Return the [x, y] coordinate for the center point of the cell that contains the specified text.  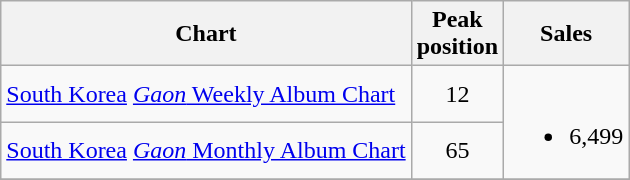
6,499 [566, 122]
South Korea Gaon Weekly Album Chart [206, 94]
65 [457, 150]
South Korea Gaon Monthly Album Chart [206, 150]
Peakposition [457, 34]
Sales [566, 34]
Chart [206, 34]
12 [457, 94]
